Pinpoint the cell where the given text exists, returning its (x, y) midpoint coordinate. 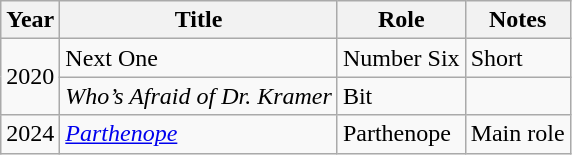
Short (518, 58)
2020 (30, 77)
Year (30, 20)
Notes (518, 20)
Who’s Afraid of Dr. Kramer (199, 96)
Bit (401, 96)
Title (199, 20)
Number Six (401, 58)
Main role (518, 134)
2024 (30, 134)
Next One (199, 58)
Role (401, 20)
